Return [X, Y] of the center of cell containing provided text 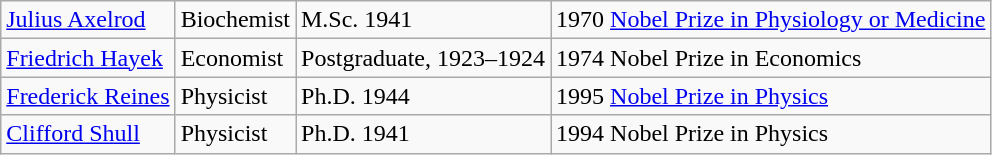
M.Sc. 1941 [424, 20]
1995 Nobel Prize in Physics [771, 96]
Ph.D. 1941 [424, 134]
Clifford Shull [88, 134]
Biochemist [235, 20]
1970 Nobel Prize in Physiology or Medicine [771, 20]
Frederick Reines [88, 96]
Friedrich Hayek [88, 58]
Julius Axelrod [88, 20]
Ph.D. 1944 [424, 96]
1994 Nobel Prize in Physics [771, 134]
1974 Nobel Prize in Economics [771, 58]
Postgraduate, 1923–1924 [424, 58]
Economist [235, 58]
